From the cell containing the given text, extract its center point as (X, Y) coordinate. 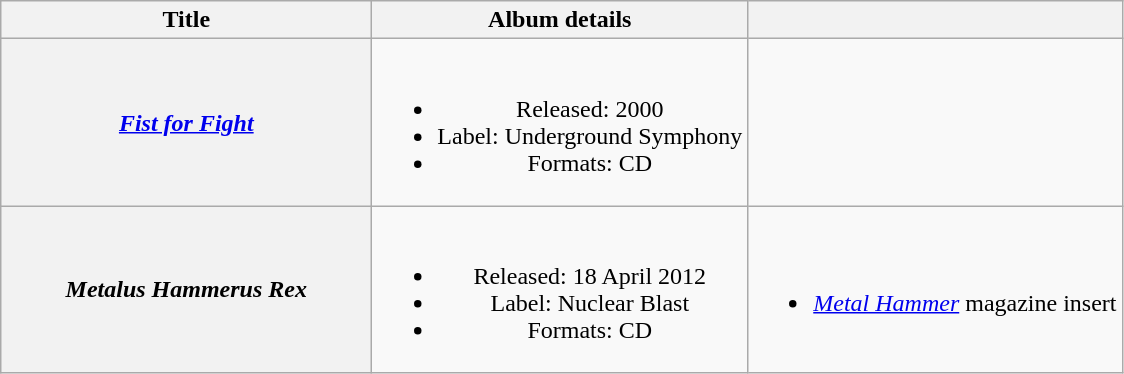
Metalus Hammerus Rex (186, 290)
Title (186, 20)
Metal Hammer magazine insert (935, 290)
Released: 18 April 2012Label: Nuclear BlastFormats: CD (560, 290)
Released: 2000Label: Underground SymphonyFormats: CD (560, 122)
Fist for Fight (186, 122)
Album details (560, 20)
